Locate the cell with the specified text and output its [x, y] center coordinate. 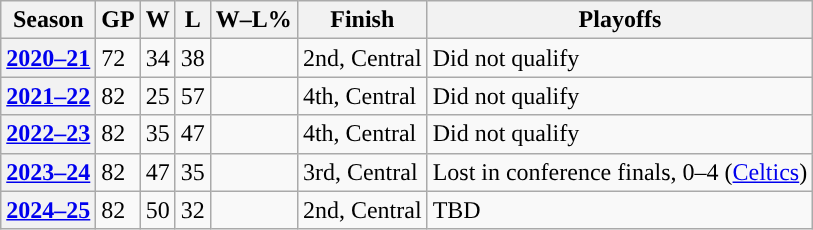
Playoffs [620, 20]
2021–22 [48, 96]
25 [158, 96]
3rd, Central [362, 172]
W [158, 20]
Lost in conference finals, 0–4 (Celtics) [620, 172]
72 [118, 58]
2024–25 [48, 210]
GP [118, 20]
Season [48, 20]
2022–23 [48, 134]
38 [192, 58]
L [192, 20]
34 [158, 58]
2023–24 [48, 172]
2020–21 [48, 58]
W–L% [254, 20]
TBD [620, 210]
50 [158, 210]
32 [192, 210]
57 [192, 96]
Finish [362, 20]
